For the text-containing cell, return its midpoint in (X, Y) coordinate format. 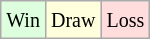
Draw (72, 20)
Win (24, 20)
Loss (126, 20)
